Return [X, Y] of the center of cell containing provided text 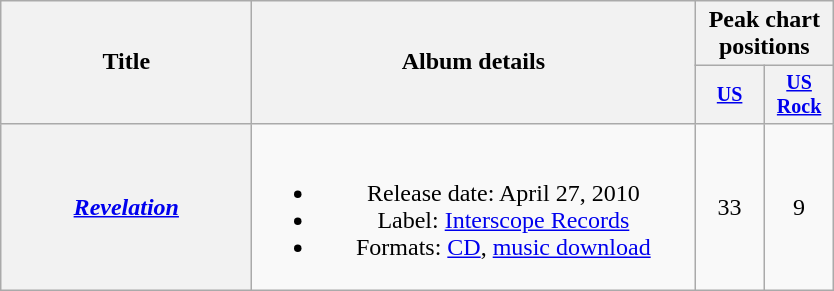
Release date: April 27, 2010Label: Interscope RecordsFormats: CD, music download [474, 206]
Peak chartpositions [764, 34]
33 [730, 206]
9 [798, 206]
US Rock [798, 94]
US [730, 94]
Revelation [126, 206]
Title [126, 62]
Album details [474, 62]
